Return the (x, y) coordinate for the center point of the cell that contains the specified text.  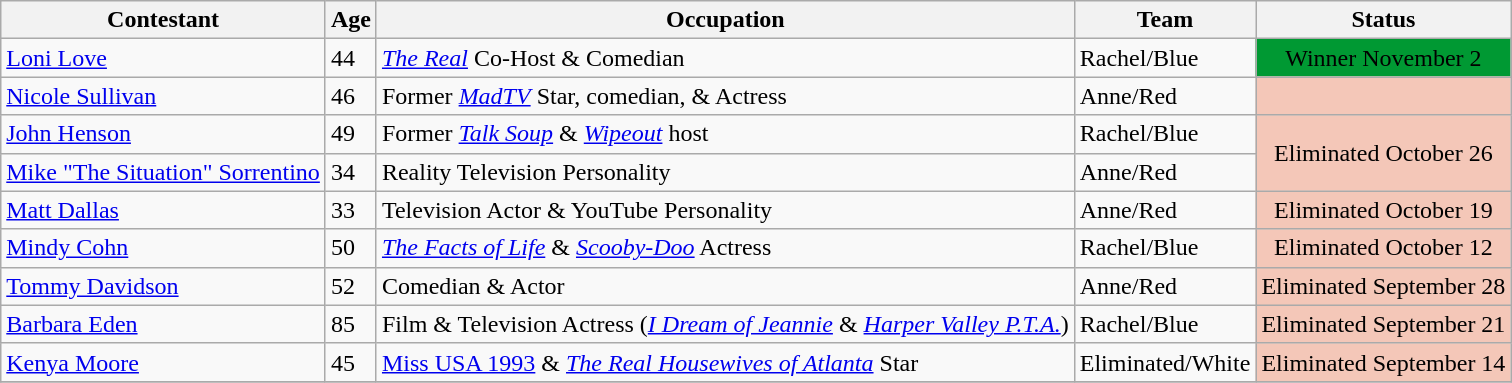
Winner November 2 (1384, 58)
Former Talk Soup & Wipeout host (725, 134)
Tommy Davidson (164, 286)
Nicole Sullivan (164, 96)
Reality Television Personality (725, 172)
Former MadTV Star, comedian, & Actress (725, 96)
Eliminated/White (1165, 362)
Occupation (725, 20)
Eliminated October 12 (1384, 248)
Mike "The Situation" Sorrentino (164, 172)
45 (350, 362)
The Real Co-Host & Comedian (725, 58)
Eliminated September 14 (1384, 362)
Eliminated September 28 (1384, 286)
Comedian & Actor (725, 286)
52 (350, 286)
Matt Dallas (164, 210)
44 (350, 58)
34 (350, 172)
Barbara Eden (164, 324)
46 (350, 96)
49 (350, 134)
33 (350, 210)
Eliminated September 21 (1384, 324)
Status (1384, 20)
Age (350, 20)
John Henson (164, 134)
Kenya Moore (164, 362)
Eliminated October 19 (1384, 210)
Team (1165, 20)
Contestant (164, 20)
Miss USA 1993 & The Real Housewives of Atlanta Star (725, 362)
50 (350, 248)
Television Actor & YouTube Personality (725, 210)
85 (350, 324)
Eliminated October 26 (1384, 153)
Mindy Cohn (164, 248)
The Facts of Life & Scooby-Doo Actress (725, 248)
Loni Love (164, 58)
Film & Television Actress (I Dream of Jeannie & Harper Valley P.T.A.) (725, 324)
